Provide the (X, Y) coordinate of the cell's center where the given text is located.  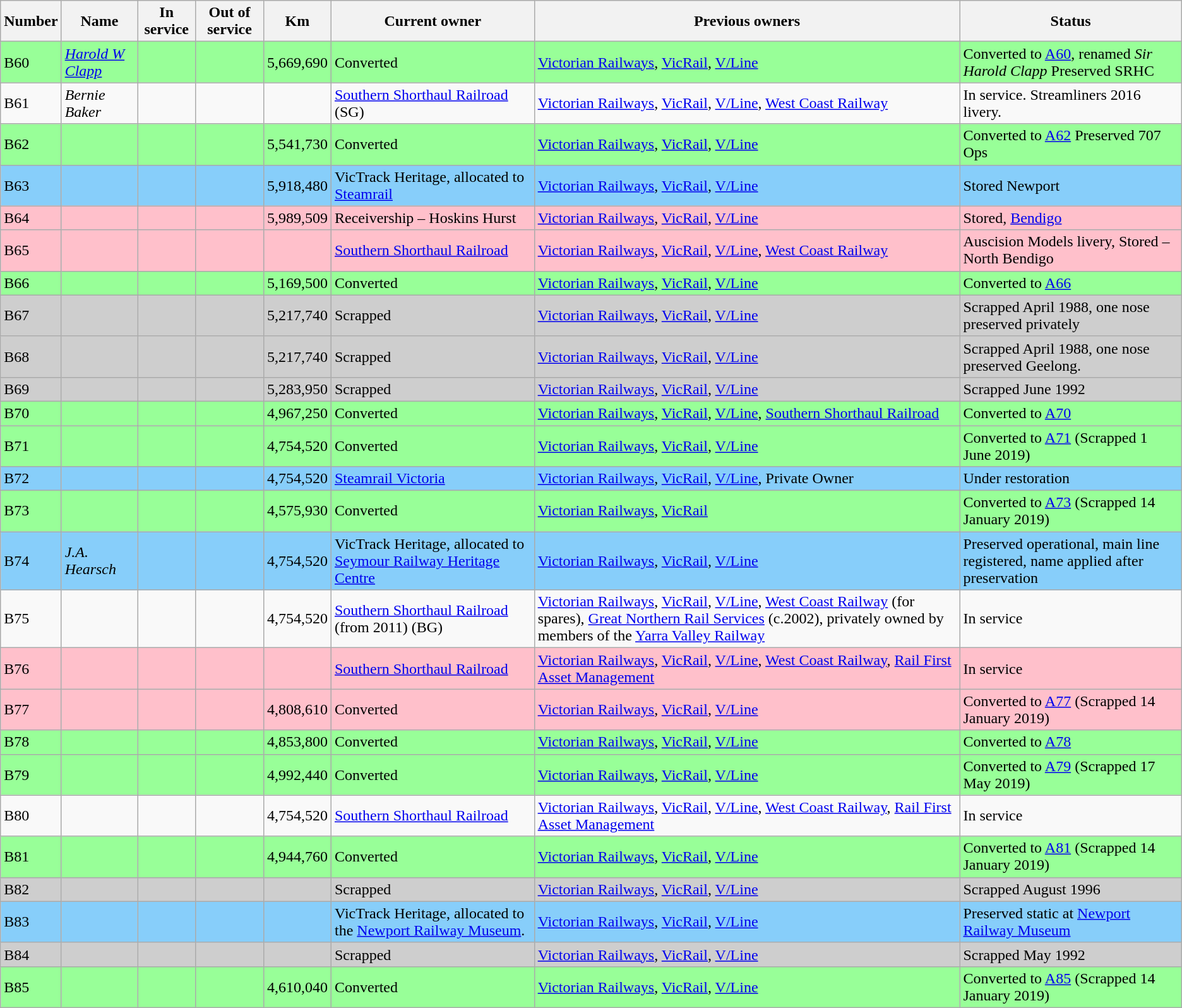
Under restoration (1071, 479)
Scrapped April 1988, one nose preserved Geelong. (1071, 356)
Harold W Clapp (100, 62)
B81 (31, 856)
B64 (31, 218)
Status (1071, 21)
4,575,930 (297, 512)
Southern Shorthaul Railroad (from 2011) (BG) (433, 619)
Victorian Railways, VicRail, V/Line, Southern Shorthaul Railroad (747, 413)
B84 (31, 954)
B69 (31, 389)
B67 (31, 316)
B83 (31, 922)
5,283,950 (297, 389)
Previous owners (747, 21)
B72 (31, 479)
B82 (31, 889)
Scrapped June 1992 (1071, 389)
5,989,509 (297, 218)
Auscision Models livery, Stored – North Bendigo (1071, 250)
B70 (31, 413)
Converted to A60, renamed Sir Harold Clapp Preserved SRHC (1071, 62)
Out of service (230, 21)
Stored, Bendigo (1071, 218)
Victorian Railways, VicRail, V/Line, Private Owner (747, 479)
In service. Streamliners 2016 livery. (1071, 104)
Converted to A73 (Scrapped 14 January 2019) (1071, 512)
Bernie Baker (100, 104)
Preserved static at Newport Railway Museum (1071, 922)
4,992,440 (297, 774)
Steamrail Victoria (433, 479)
B62 (31, 144)
B61 (31, 104)
B80 (31, 816)
B60 (31, 62)
Stored Newport (1071, 186)
5,669,690 (297, 62)
Converted to A70 (1071, 413)
4,944,760 (297, 856)
VicTrack Heritage, allocated to Seymour Railway Heritage Centre (433, 561)
Number (31, 21)
B68 (31, 356)
5,169,500 (297, 283)
B76 (31, 668)
B75 (31, 619)
Scrapped August 1996 (1071, 889)
B73 (31, 512)
B74 (31, 561)
Converted to A66 (1071, 283)
Converted to A62 Preserved 707 Ops (1071, 144)
B66 (31, 283)
Name (100, 21)
B77 (31, 710)
Km (297, 21)
4,967,250 (297, 413)
Converted to A85 (Scrapped 14 January 2019) (1071, 987)
Receivership – Hoskins Hurst (433, 218)
4,808,610 (297, 710)
Converted to A81 (Scrapped 14 January 2019) (1071, 856)
B63 (31, 186)
B79 (31, 774)
Current owner (433, 21)
Preserved operational, main line registered, name applied after preservation (1071, 561)
4,853,800 (297, 742)
Victorian Railways, VicRail (747, 512)
B65 (31, 250)
4,610,040 (297, 987)
B78 (31, 742)
5,541,730 (297, 144)
B85 (31, 987)
VicTrack Heritage, allocated to Steamrail (433, 186)
Southern Shorthaul Railroad (SG) (433, 104)
Converted to A77 (Scrapped 14 January 2019) (1071, 710)
Converted to A71 (Scrapped 1 June 2019) (1071, 446)
VicTrack Heritage, allocated to the Newport Railway Museum. (433, 922)
J.A. Hearsch (100, 561)
Scrapped April 1988, one nose preserved privately (1071, 316)
5,918,480 (297, 186)
Scrapped May 1992 (1071, 954)
B71 (31, 446)
Converted to A78 (1071, 742)
Converted to A79 (Scrapped 17 May 2019) (1071, 774)
